Capture the cell that displays the provided text and extract its [X, Y] central coordinate. 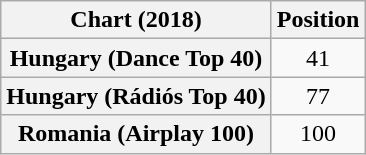
100 [318, 134]
77 [318, 96]
Position [318, 20]
Hungary (Dance Top 40) [136, 58]
Hungary (Rádiós Top 40) [136, 96]
41 [318, 58]
Romania (Airplay 100) [136, 134]
Chart (2018) [136, 20]
